Identify which cell holds the provided text, then report its (X, Y) central coordinate. 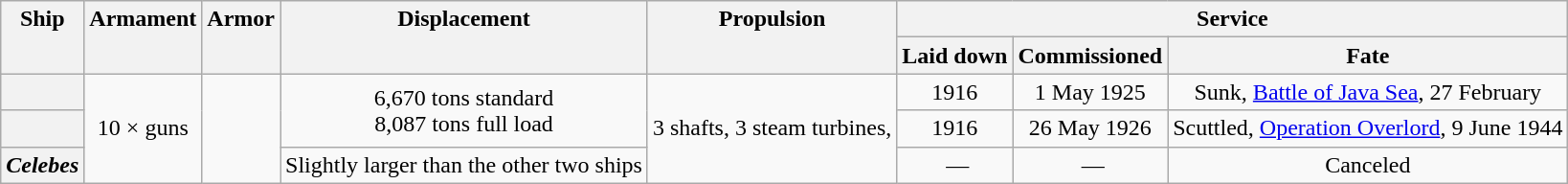
Scuttled, Operation Overlord, 9 June 1944 (1368, 128)
10 × guns (144, 128)
Service (1233, 19)
Commissioned (1090, 56)
1 May 1925 (1090, 92)
Celebes (42, 165)
Laid down (955, 56)
Canceled (1368, 165)
Armor (241, 37)
6,670 tons standard 8,087 tons full load (464, 110)
3 shafts, 3 steam turbines, (772, 128)
Fate (1368, 56)
Armament (144, 37)
26 May 1926 (1090, 128)
Sunk, Battle of Java Sea, 27 February (1368, 92)
Displacement (464, 37)
Propulsion (772, 37)
Slightly larger than the other two ships (464, 165)
Ship (42, 37)
